Identify which cell holds the provided text, then report its (X, Y) central coordinate. 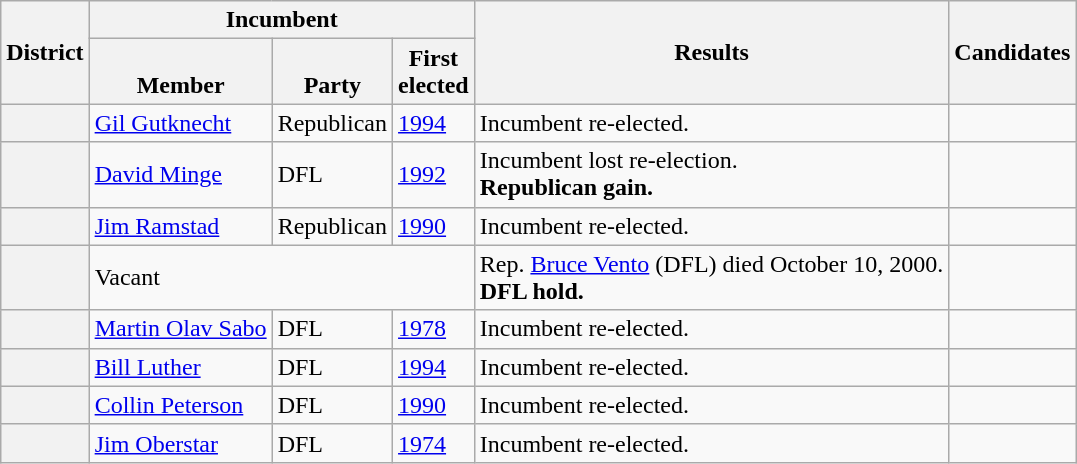
Party (332, 72)
Jim Ramstad (180, 226)
Collin Peterson (180, 405)
1992 (434, 174)
District (45, 52)
David Minge (180, 174)
Incumbent lost re-election.Republican gain. (712, 174)
Candidates (1012, 52)
Jim Oberstar (180, 443)
Incumbent (282, 20)
Bill Luther (180, 367)
1974 (434, 443)
1978 (434, 329)
Rep. Bruce Vento (DFL) died October 10, 2000.DFL hold. (712, 278)
Vacant (282, 278)
Results (712, 52)
Firstelected (434, 72)
Martin Olav Sabo (180, 329)
Member (180, 72)
Gil Gutknecht (180, 123)
